Determine the [X, Y] coordinate at the center of the cell enclosing the given text.  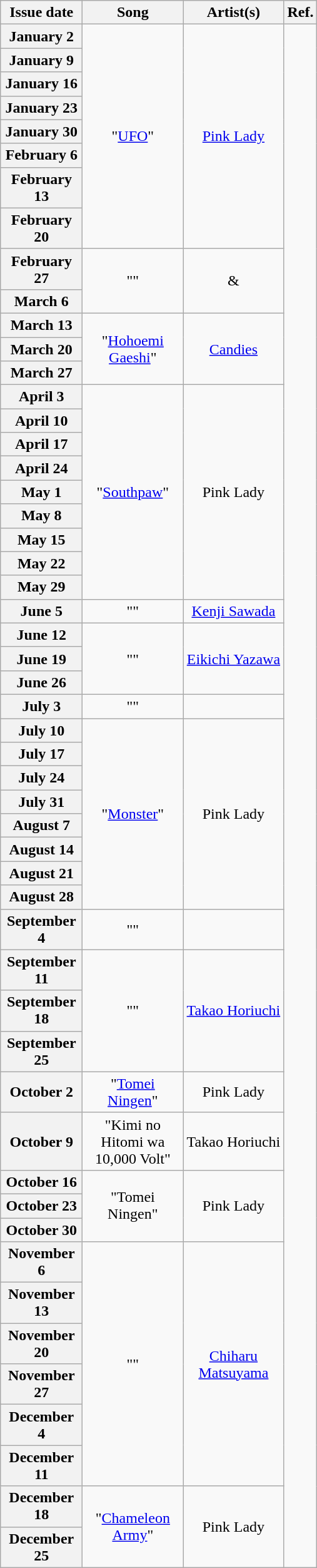
November 6 [41, 1262]
July 10 [41, 730]
July 17 [41, 754]
October 30 [41, 1230]
"Kimi no Hitomi wa 10,000 Volt" [133, 1141]
September 4 [41, 929]
December 11 [41, 1466]
January 23 [41, 108]
June 5 [41, 611]
February 27 [41, 269]
November 13 [41, 1303]
March 27 [41, 373]
"Hohoemi Gaeshi" [133, 349]
June 12 [41, 635]
Ref. [300, 13]
January 9 [41, 60]
May 22 [41, 563]
July 3 [41, 706]
February 13 [41, 188]
Kenji Sawada [234, 611]
May 1 [41, 492]
March 20 [41, 349]
March 13 [41, 325]
November 27 [41, 1385]
July 31 [41, 802]
August 21 [41, 873]
September 11 [41, 970]
October 23 [41, 1206]
August 28 [41, 897]
Candies [234, 349]
April 3 [41, 397]
January 2 [41, 36]
April 10 [41, 421]
Issue date [41, 13]
"Chameleon Army" [133, 1527]
September 25 [41, 1052]
"Southpaw" [133, 492]
October 2 [41, 1092]
April 17 [41, 444]
December 4 [41, 1425]
November 20 [41, 1343]
Eikichi Yazawa [234, 658]
December 25 [41, 1547]
April 24 [41, 468]
February 20 [41, 228]
"UFO" [133, 136]
August 14 [41, 849]
May 15 [41, 540]
August 7 [41, 826]
"Monster" [133, 814]
June 26 [41, 682]
June 19 [41, 658]
March 6 [41, 301]
February 6 [41, 155]
May 8 [41, 516]
May 29 [41, 587]
December 18 [41, 1506]
July 24 [41, 778]
& [234, 280]
October 9 [41, 1141]
October 16 [41, 1182]
January 30 [41, 131]
Artist(s) [234, 13]
January 16 [41, 84]
Song [133, 13]
Chiharu Matsuyama [234, 1364]
September 18 [41, 1010]
